Return [X, Y] of the center of cell containing provided text 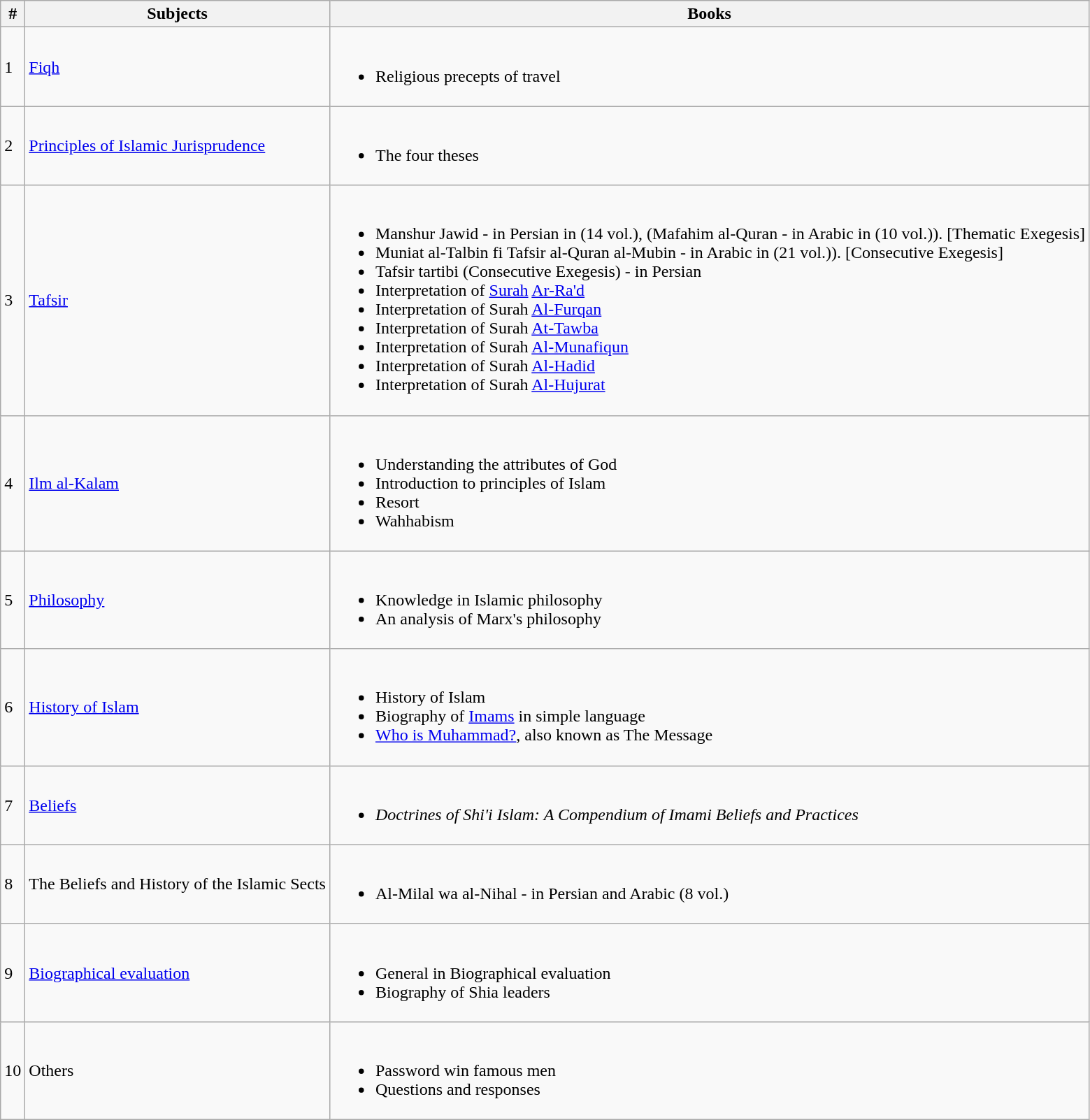
The four theses [709, 145]
8 [13, 884]
Understanding the attributes of GodIntroduction to principles of IslamResortWahhabism [709, 483]
Religious precepts of travel [709, 67]
General in Biographical evaluationBiography of Shia leaders [709, 972]
2 [13, 145]
Biographical evaluation [178, 972]
Beliefs [178, 805]
7 [13, 805]
Principles of Islamic Jurisprudence [178, 145]
Tafsir [178, 301]
History of Islam [178, 708]
History of IslamBiography of Imams in simple languageWho is Muhammad?, also known as The Message [709, 708]
Others [178, 1070]
Philosophy [178, 600]
Subjects [178, 14]
Fiqh [178, 67]
9 [13, 972]
Books [709, 14]
5 [13, 600]
Doctrines of Shi'i Islam: A Compendium of Imami Beliefs and Practices [709, 805]
Ilm al-Kalam [178, 483]
4 [13, 483]
Password win famous menQuestions and responses [709, 1070]
Knowledge in Islamic philosophyAn analysis of Marx's philosophy [709, 600]
6 [13, 708]
The Beliefs and History of the Islamic Sects [178, 884]
# [13, 14]
3 [13, 301]
10 [13, 1070]
Al-Milal wa al-Nihal - in Persian and Arabic (8 vol.) [709, 884]
1 [13, 67]
